Extract the (x, y) coordinate from the center of the cell holding the provided text.  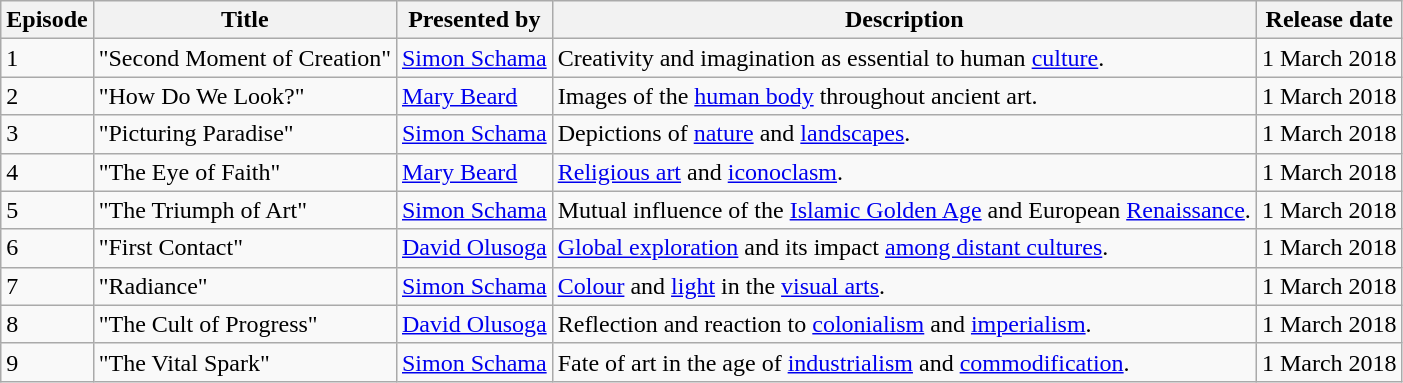
Episode (47, 20)
Presented by (474, 20)
"Radiance" (244, 286)
Title (244, 20)
Images of the human body throughout ancient art. (904, 96)
"How Do We Look?" (244, 96)
Religious art and iconoclasm. (904, 172)
Global exploration and its impact among distant cultures. (904, 248)
9 (47, 362)
"First Contact" (244, 248)
1 (47, 58)
"The Cult of Progress" (244, 324)
"The Triumph of Art" (244, 210)
Creativity and imagination as essential to human culture. (904, 58)
"Second Moment of Creation" (244, 58)
Release date (1329, 20)
Mutual influence of the Islamic Golden Age and European Renaissance. (904, 210)
5 (47, 210)
"Picturing Paradise" (244, 134)
"The Eye of Faith" (244, 172)
"The Vital Spark" (244, 362)
Fate of art in the age of industrialism and commodification. (904, 362)
4 (47, 172)
7 (47, 286)
Depictions of nature and landscapes. (904, 134)
2 (47, 96)
Reflection and reaction to colonialism and imperialism. (904, 324)
8 (47, 324)
6 (47, 248)
Colour and light in the visual arts. (904, 286)
Description (904, 20)
3 (47, 134)
